Output the (x, y) coordinate of the center of the cell containing the given text.  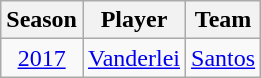
Player (134, 20)
Vanderlei (134, 58)
Season (42, 20)
Santos (224, 58)
2017 (42, 58)
Team (224, 20)
